Pinpoint the cell where the given text exists, returning its [x, y] midpoint coordinate. 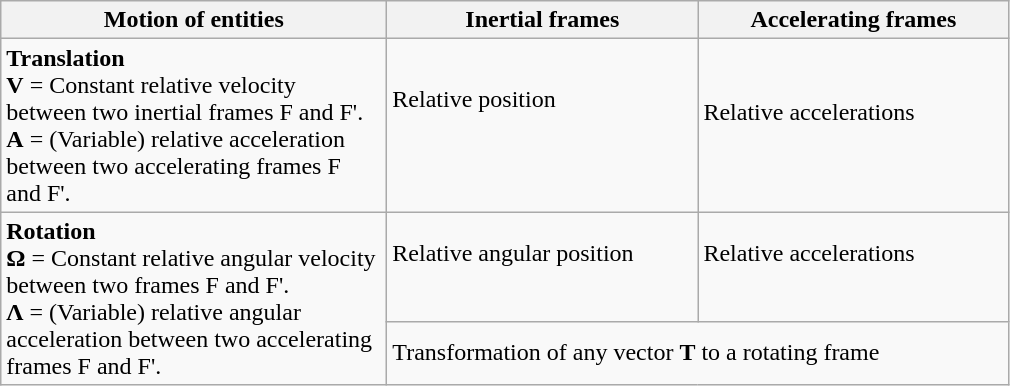
Relative position [542, 126]
Inertial frames [542, 20]
Relative angular position [542, 266]
Transformation of any vector T to a rotating frame [698, 353]
Accelerating frames [854, 20]
Motion of entities [194, 20]
